Detect which cell encompasses the target text, then output its (X, Y) center coordinate. 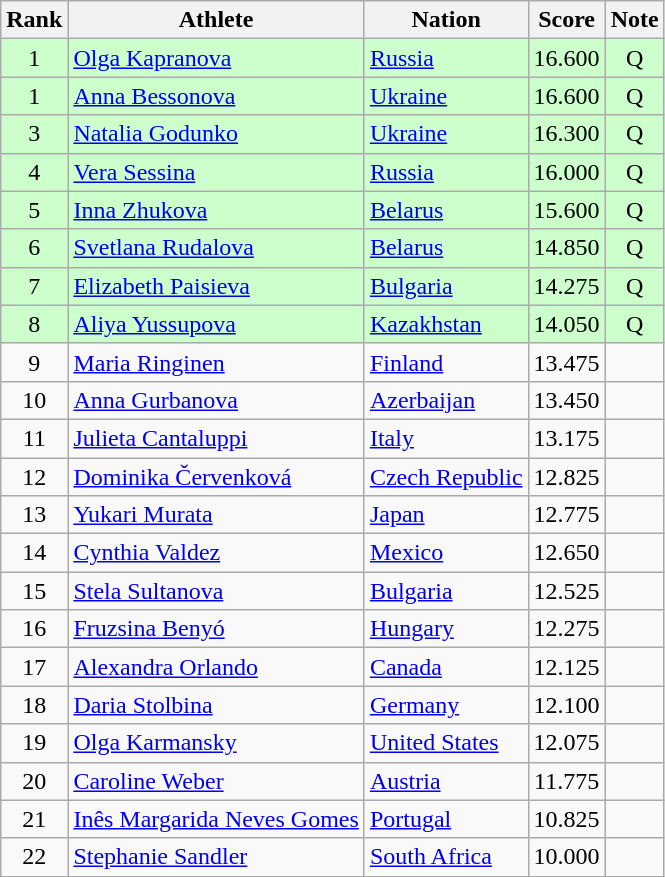
Olga Kapranova (216, 58)
10.000 (566, 857)
12.275 (566, 629)
4 (34, 172)
Mexico (446, 553)
16.000 (566, 172)
7 (34, 286)
5 (34, 210)
Germany (446, 705)
12.525 (566, 591)
12.825 (566, 477)
15 (34, 591)
Czech Republic (446, 477)
Anna Bessonova (216, 96)
Finland (446, 362)
Aliya Yussupova (216, 324)
Vera Sessina (216, 172)
16 (34, 629)
South Africa (446, 857)
Rank (34, 20)
Maria Ringinen (216, 362)
18 (34, 705)
Cynthia Valdez (216, 553)
Dominika Červenková (216, 477)
Score (566, 20)
12.100 (566, 705)
Portugal (446, 819)
14.050 (566, 324)
United States (446, 743)
Natalia Godunko (216, 134)
10.825 (566, 819)
Stephanie Sandler (216, 857)
13.175 (566, 438)
Note (634, 20)
9 (34, 362)
13 (34, 515)
14.850 (566, 248)
12.650 (566, 553)
Athlete (216, 20)
14.275 (566, 286)
Julieta Cantaluppi (216, 438)
3 (34, 134)
Inna Zhukova (216, 210)
21 (34, 819)
14 (34, 553)
Elizabeth Paisieva (216, 286)
17 (34, 667)
Japan (446, 515)
Stela Sultanova (216, 591)
22 (34, 857)
Caroline Weber (216, 781)
Canada (446, 667)
16.300 (566, 134)
15.600 (566, 210)
Anna Gurbanova (216, 400)
Azerbaijan (446, 400)
11.775 (566, 781)
12 (34, 477)
12.075 (566, 743)
Kazakhstan (446, 324)
Yukari Murata (216, 515)
12.775 (566, 515)
Svetlana Rudalova (216, 248)
Hungary (446, 629)
Italy (446, 438)
20 (34, 781)
8 (34, 324)
Inês Margarida Neves Gomes (216, 819)
12.125 (566, 667)
13.450 (566, 400)
Austria (446, 781)
Olga Karmansky (216, 743)
10 (34, 400)
11 (34, 438)
Fruzsina Benyó (216, 629)
6 (34, 248)
13.475 (566, 362)
19 (34, 743)
Daria Stolbina (216, 705)
Alexandra Orlando (216, 667)
Nation (446, 20)
